From the cell containing the given text, extract its center point as (x, y) coordinate. 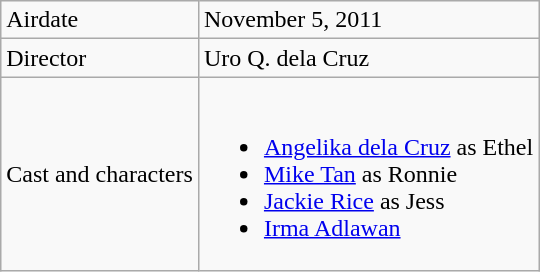
Uro Q. dela Cruz (368, 58)
Director (100, 58)
Angelika dela Cruz as EthelMike Tan as RonnieJackie Rice as JessIrma Adlawan (368, 174)
Cast and characters (100, 174)
November 5, 2011 (368, 20)
Airdate (100, 20)
